Identify which cell holds the provided text, then report its (x, y) central coordinate. 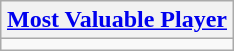
Most Valuable Player (116, 20)
